Extract the (x, y) coordinate from the center of the cell holding the provided text.  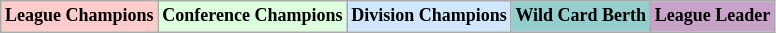
Conference Champions (252, 16)
Division Champions (429, 16)
League Leader (712, 16)
League Champions (80, 16)
Wild Card Berth (580, 16)
